Find where the given text appears and provide that cell's center as [x, y] coordinate. 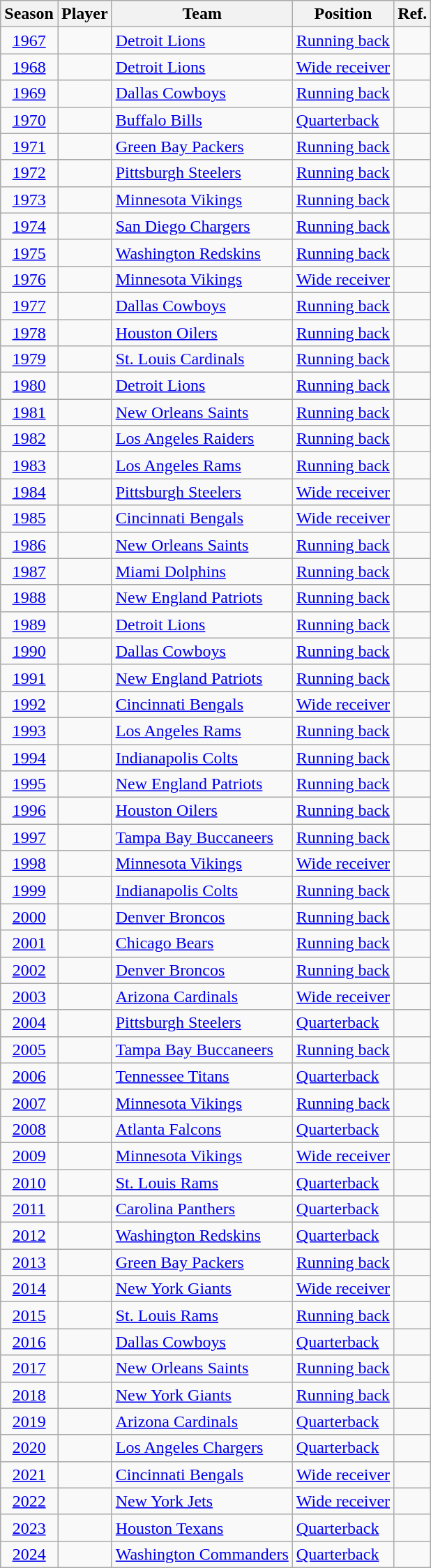
Atlanta Falcons [202, 1129]
1990 [29, 651]
1983 [29, 465]
2011 [29, 1209]
2013 [29, 1262]
1999 [29, 890]
New York Jets [202, 1501]
1989 [29, 625]
2000 [29, 917]
1971 [29, 147]
2001 [29, 943]
2006 [29, 1076]
2021 [29, 1474]
Los Angeles Raiders [202, 439]
1996 [29, 811]
2012 [29, 1236]
1967 [29, 40]
1969 [29, 94]
1970 [29, 120]
1995 [29, 784]
San Diego Chargers [202, 226]
2008 [29, 1129]
2018 [29, 1395]
1972 [29, 173]
Miami Dolphins [202, 572]
2023 [29, 1528]
St. Louis Cardinals [202, 359]
2020 [29, 1448]
2019 [29, 1421]
Season [29, 14]
1978 [29, 333]
1985 [29, 518]
1988 [29, 598]
1973 [29, 200]
2007 [29, 1103]
Tennessee Titans [202, 1076]
1986 [29, 545]
Carolina Panthers [202, 1209]
1980 [29, 386]
1968 [29, 67]
1974 [29, 226]
2017 [29, 1368]
2009 [29, 1156]
1976 [29, 279]
Position [343, 14]
1975 [29, 253]
Washington Commanders [202, 1554]
1993 [29, 731]
2016 [29, 1342]
Los Angeles Chargers [202, 1448]
2002 [29, 970]
2024 [29, 1554]
1998 [29, 864]
1997 [29, 837]
1979 [29, 359]
2015 [29, 1315]
1977 [29, 306]
2003 [29, 996]
Ref. [413, 14]
2004 [29, 1023]
Player [84, 14]
Chicago Bears [202, 943]
1991 [29, 678]
2010 [29, 1183]
Team [202, 14]
Buffalo Bills [202, 120]
1992 [29, 704]
2014 [29, 1289]
Houston Texans [202, 1528]
1982 [29, 439]
2005 [29, 1050]
1994 [29, 757]
1981 [29, 412]
1984 [29, 492]
2022 [29, 1501]
1987 [29, 572]
